Return the (X, Y) coordinate for the center point of the cell that contains the specified text.  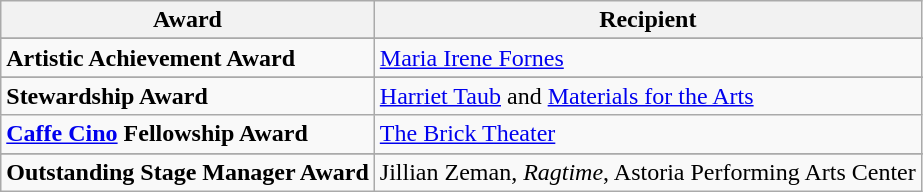
Maria Irene Fornes (648, 58)
Artistic Achievement Award (188, 58)
Award (188, 20)
Recipient (648, 20)
Stewardship Award (188, 96)
Harriet Taub and Materials for the Arts (648, 96)
Caffe Cino Fellowship Award (188, 134)
Outstanding Stage Manager Award (188, 172)
Jillian Zeman, Ragtime, Astoria Performing Arts Center (648, 172)
The Brick Theater (648, 134)
